Search for the cell housing the specified text and yield its (X, Y) center coordinate. 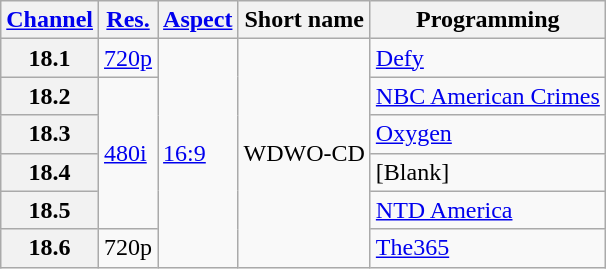
Defy (488, 58)
Programming (488, 20)
16:9 (198, 153)
18.3 (50, 134)
Res. (128, 20)
18.5 (50, 210)
Short name (304, 20)
Oxygen (488, 134)
NTD America (488, 210)
Aspect (198, 20)
18.1 (50, 58)
18.4 (50, 172)
Channel (50, 20)
The365 (488, 248)
18.2 (50, 96)
WDWO-CD (304, 153)
[Blank] (488, 172)
480i (128, 153)
NBC American Crimes (488, 96)
18.6 (50, 248)
